Output the [x, y] coordinate of the center of the cell containing the given text.  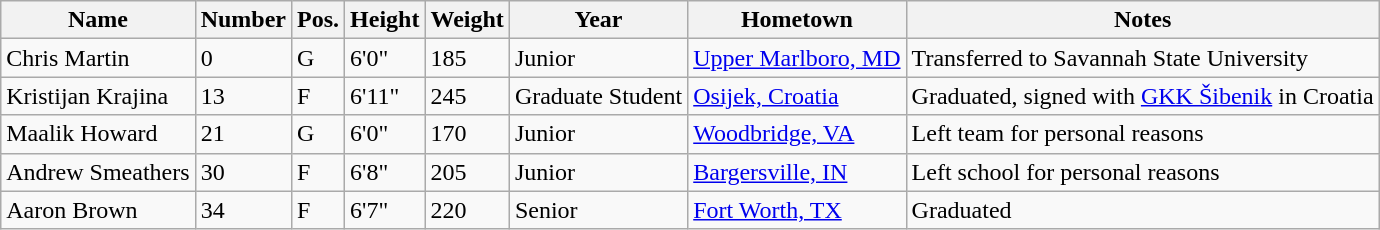
Andrew Smeathers [98, 172]
6'11" [385, 96]
6'7" [385, 210]
Left team for personal reasons [1142, 134]
Left school for personal reasons [1142, 172]
0 [243, 58]
Name [98, 20]
13 [243, 96]
Woodbridge, VA [797, 134]
Graduate Student [598, 96]
6'8" [385, 172]
30 [243, 172]
Kristijan Krajina [98, 96]
185 [467, 58]
Upper Marlboro, MD [797, 58]
Year [598, 20]
Number [243, 20]
205 [467, 172]
Notes [1142, 20]
Bargersville, IN [797, 172]
Maalik Howard [98, 134]
Fort Worth, TX [797, 210]
Weight [467, 20]
220 [467, 210]
Pos. [318, 20]
245 [467, 96]
21 [243, 134]
Osijek, Croatia [797, 96]
Graduated, signed with GKK Šibenik in Croatia [1142, 96]
Height [385, 20]
Aaron Brown [98, 210]
170 [467, 134]
Transferred to Savannah State University [1142, 58]
Graduated [1142, 210]
Senior [598, 210]
34 [243, 210]
Hometown [797, 20]
Chris Martin [98, 58]
